Provide the (x, y) coordinate of the cell's center where the given text is located.  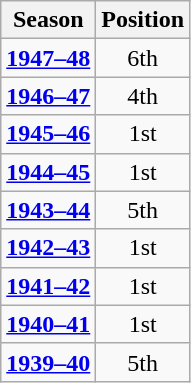
1939–40 (48, 362)
1941–42 (48, 286)
Position (143, 20)
4th (143, 96)
1940–41 (48, 324)
1944–45 (48, 172)
1942–43 (48, 248)
Season (48, 20)
6th (143, 58)
1943–44 (48, 210)
1945–46 (48, 134)
1947–48 (48, 58)
1946–47 (48, 96)
